Scan for the cell matching the given text and deliver its [x, y] coordinate at center. 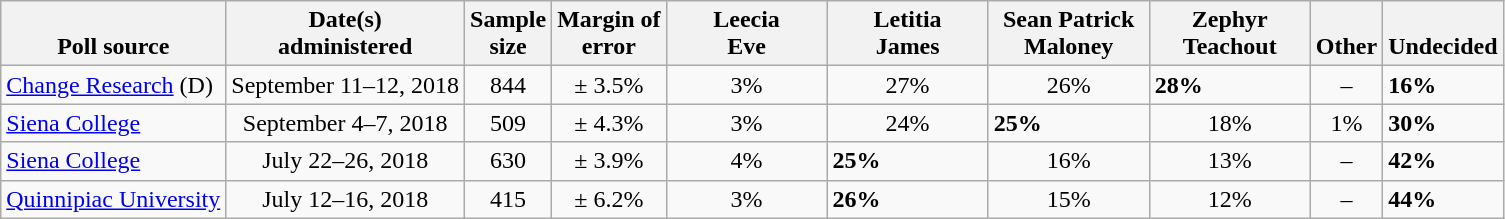
15% [1068, 199]
30% [1443, 123]
ZephyrTeachout [1230, 34]
Poll source [114, 34]
Margin oferror [609, 34]
Other [1346, 34]
Sean PatrickMaloney [1068, 34]
Change Research (D) [114, 85]
July 12–16, 2018 [346, 199]
13% [1230, 161]
630 [508, 161]
Quinnipiac University [114, 199]
24% [908, 123]
± 4.3% [609, 123]
28% [1230, 85]
September 4–7, 2018 [346, 123]
4% [746, 161]
1% [1346, 123]
18% [1230, 123]
844 [508, 85]
September 11–12, 2018 [346, 85]
27% [908, 85]
Undecided [1443, 34]
Date(s)administered [346, 34]
July 22–26, 2018 [346, 161]
42% [1443, 161]
± 3.9% [609, 161]
12% [1230, 199]
509 [508, 123]
± 3.5% [609, 85]
± 6.2% [609, 199]
LetitiaJames [908, 34]
415 [508, 199]
LeeciaEve [746, 34]
Samplesize [508, 34]
44% [1443, 199]
